Determine the [X, Y] coordinate at the center of the cell enclosing the given text.  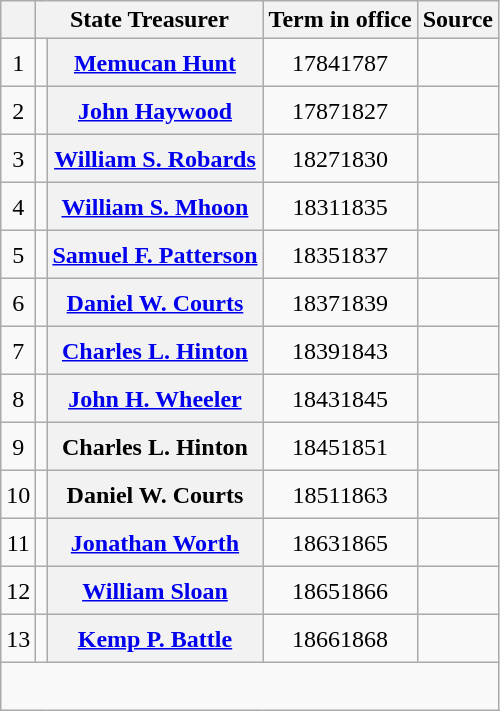
8 [18, 399]
18631865 [340, 543]
17871827 [340, 111]
Memucan Hunt [155, 63]
18451851 [340, 447]
18651866 [340, 591]
John Haywood [155, 111]
7 [18, 351]
Kemp P. Battle [155, 639]
11 [18, 543]
12 [18, 591]
John H. Wheeler [155, 399]
William Sloan [155, 591]
4 [18, 207]
18431845 [340, 399]
6 [18, 303]
9 [18, 447]
Term in office [340, 20]
William S. Robards [155, 159]
18351837 [340, 255]
18391843 [340, 351]
13 [18, 639]
2 [18, 111]
Jonathan Worth [155, 543]
18371839 [340, 303]
10 [18, 495]
Source [458, 20]
State Treasurer [150, 20]
18661868 [340, 639]
Samuel F. Patterson [155, 255]
18511863 [340, 495]
5 [18, 255]
17841787 [340, 63]
3 [18, 159]
1 [18, 63]
William S. Mhoon [155, 207]
18271830 [340, 159]
18311835 [340, 207]
